Locate the cell with the specified text and output its [x, y] center coordinate. 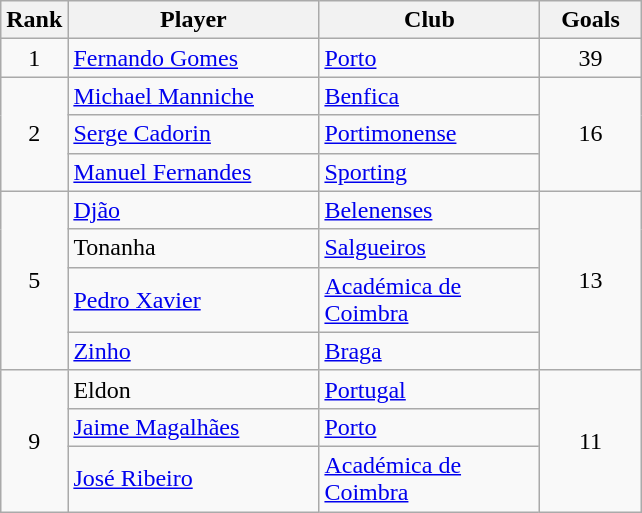
Portimonense [430, 134]
39 [590, 58]
5 [34, 280]
1 [34, 58]
Goals [590, 20]
Salgueiros [430, 248]
Michael Manniche [194, 96]
Tonanha [194, 248]
9 [34, 440]
Manuel Fernandes [194, 172]
Pedro Xavier [194, 300]
Jaime Magalhães [194, 427]
Eldon [194, 389]
Benfica [430, 96]
Djão [194, 210]
2 [34, 134]
16 [590, 134]
Zinho [194, 351]
Portugal [430, 389]
11 [590, 440]
Serge Cadorin [194, 134]
Sporting [430, 172]
Player [194, 20]
13 [590, 280]
Belenenses [430, 210]
Club [430, 20]
Fernando Gomes [194, 58]
José Ribeiro [194, 478]
Rank [34, 20]
Braga [430, 351]
